Detect which cell encompasses the target text, then output its (X, Y) center coordinate. 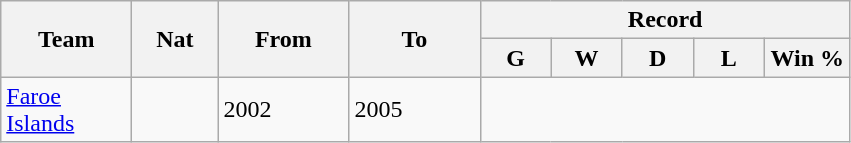
G (516, 58)
From (284, 39)
Team (66, 39)
Faroe Islands (66, 110)
D (658, 58)
2002 (284, 110)
Nat (175, 39)
Record (665, 20)
2005 (414, 110)
Win % (807, 58)
To (414, 39)
L (728, 58)
W (586, 58)
